Search for the cell housing the specified text and yield its [X, Y] center coordinate. 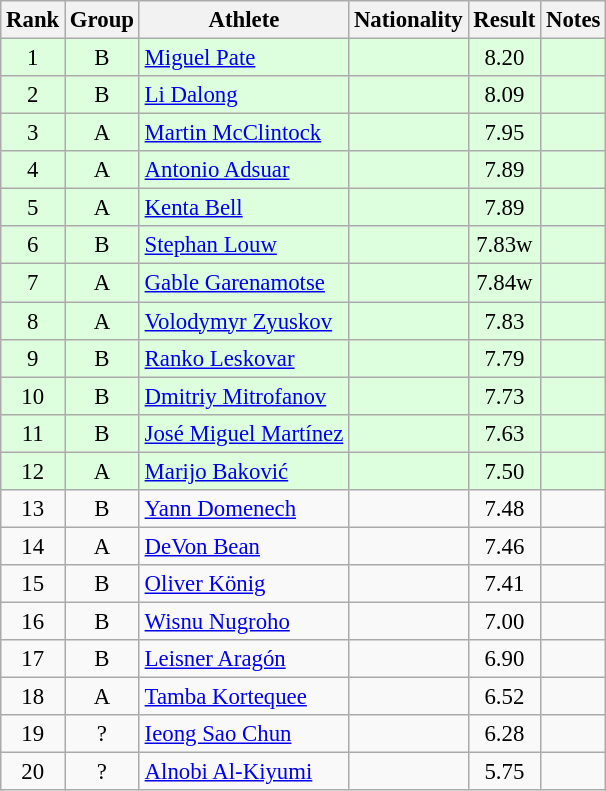
Antonio Adsuar [244, 170]
7.41 [504, 584]
Volodymyr Zyuskov [244, 321]
Rank [33, 20]
Miguel Pate [244, 58]
Leisner Aragón [244, 659]
Notes [574, 20]
Dmitriy Mitrofanov [244, 396]
7.50 [504, 471]
Marijo Baković [244, 471]
7.95 [504, 133]
5.75 [504, 772]
7.00 [504, 621]
7.83 [504, 321]
Wisnu Nugroho [244, 621]
7.79 [504, 358]
7.83w [504, 245]
12 [33, 471]
13 [33, 509]
Kenta Bell [244, 208]
6.52 [504, 697]
8.09 [504, 95]
Ranko Leskovar [244, 358]
9 [33, 358]
4 [33, 170]
15 [33, 584]
Tamba Kortequee [244, 697]
11 [33, 433]
3 [33, 133]
1 [33, 58]
8.20 [504, 58]
6 [33, 245]
20 [33, 772]
Stephan Louw [244, 245]
6.90 [504, 659]
7 [33, 283]
Result [504, 20]
19 [33, 734]
14 [33, 546]
Athlete [244, 20]
Nationality [408, 20]
2 [33, 95]
18 [33, 697]
7.84w [504, 283]
17 [33, 659]
Alnobi Al-Kiyumi [244, 772]
7.46 [504, 546]
Martin McClintock [244, 133]
5 [33, 208]
DeVon Bean [244, 546]
Group [102, 20]
8 [33, 321]
7.63 [504, 433]
Oliver König [244, 584]
7.48 [504, 509]
7.73 [504, 396]
16 [33, 621]
10 [33, 396]
Li Dalong [244, 95]
6.28 [504, 734]
Yann Domenech [244, 509]
Ieong Sao Chun [244, 734]
José Miguel Martínez [244, 433]
Gable Garenamotse [244, 283]
